Capture the cell that displays the provided text and extract its [X, Y] central coordinate. 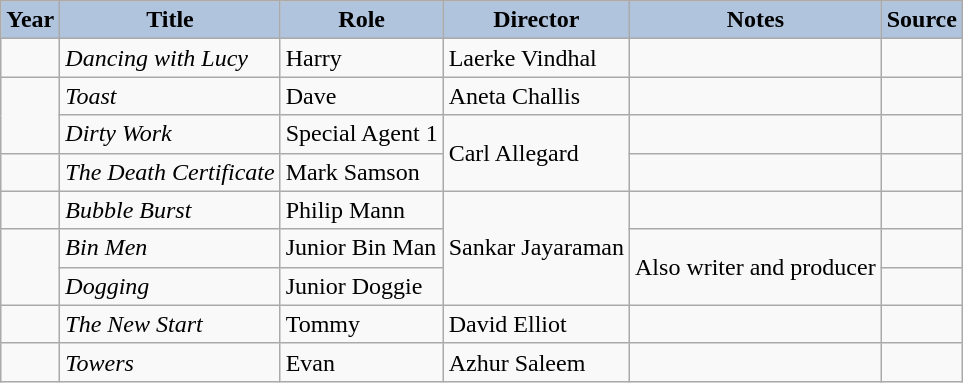
Evan [362, 362]
Year [30, 20]
Director [536, 20]
Role [362, 20]
Notes [756, 20]
Also writer and producer [756, 267]
David Elliot [536, 324]
Bin Men [170, 248]
Harry [362, 58]
Dogging [170, 286]
Bubble Burst [170, 210]
Junior Bin Man [362, 248]
Philip Mann [362, 210]
Dancing with Lucy [170, 58]
Tommy [362, 324]
The New Start [170, 324]
Aneta Challis [536, 96]
Junior Doggie [362, 286]
Towers [170, 362]
Toast [170, 96]
Special Agent 1 [362, 134]
Dave [362, 96]
Source [922, 20]
Dirty Work [170, 134]
Title [170, 20]
Carl Allegard [536, 153]
Sankar Jayaraman [536, 248]
Mark Samson [362, 172]
Azhur Saleem [536, 362]
Laerke Vindhal [536, 58]
The Death Certificate [170, 172]
